For the text-containing cell, return its midpoint in (x, y) coordinate format. 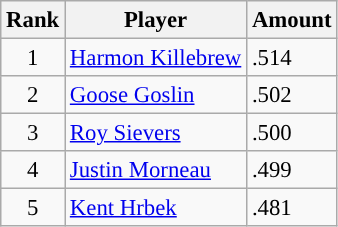
.481 (292, 208)
5 (33, 208)
Kent Hrbek (156, 208)
.499 (292, 170)
2 (33, 95)
4 (33, 170)
.502 (292, 95)
1 (33, 58)
Roy Sievers (156, 133)
.500 (292, 133)
.514 (292, 58)
Harmon Killebrew (156, 58)
Justin Morneau (156, 170)
Player (156, 20)
Goose Goslin (156, 95)
3 (33, 133)
Rank (33, 20)
Amount (292, 20)
